Detect which cell encompasses the target text, then output its (X, Y) center coordinate. 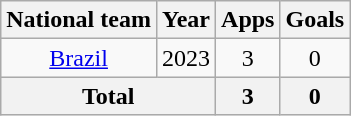
Year (186, 20)
Apps (248, 20)
Goals (315, 20)
Total (108, 96)
Brazil (79, 58)
2023 (186, 58)
National team (79, 20)
